Return [x, y] of the center of cell containing provided text 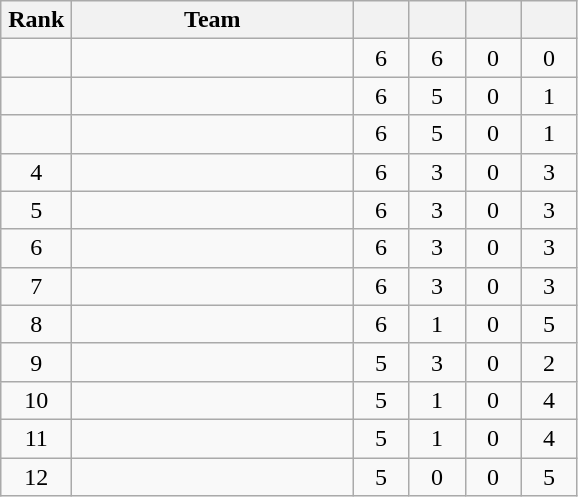
7 [36, 286]
11 [36, 438]
10 [36, 400]
2 [549, 362]
9 [36, 362]
Rank [36, 20]
12 [36, 477]
8 [36, 324]
Team [212, 20]
